Find where the given text appears and provide that cell's center as (x, y) coordinate. 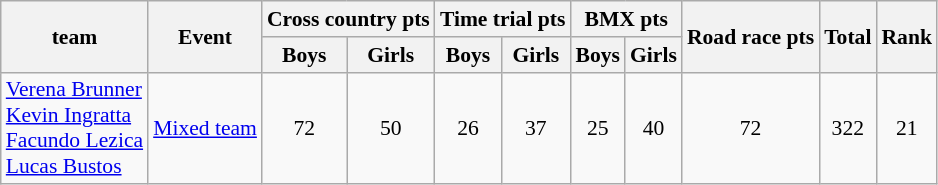
Verena BrunnerKevin IngrattaFacundo LezicaLucas Bustos (74, 128)
Rank (906, 36)
Event (205, 36)
Time trial pts (503, 19)
BMX pts (626, 19)
21 (906, 128)
team (74, 36)
Road race pts (750, 36)
40 (654, 128)
26 (468, 128)
Total (848, 36)
Cross country pts (348, 19)
37 (536, 128)
322 (848, 128)
25 (598, 128)
50 (391, 128)
Mixed team (205, 128)
